Return [x, y] of the center of cell containing provided text 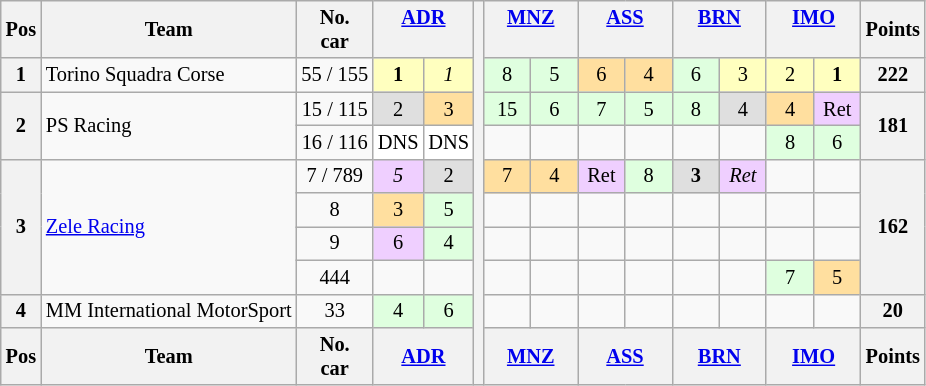
Zele Racing [168, 226]
181 [893, 126]
162 [893, 226]
Torino Squadra Corse [168, 75]
MM International MotorSport [168, 311]
15 [508, 109]
222 [893, 75]
33 [334, 311]
16 / 116 [334, 142]
55 / 155 [334, 75]
15 / 115 [334, 109]
PS Racing [168, 126]
20 [893, 311]
9 [334, 243]
7 / 789 [334, 176]
444 [334, 277]
